Determine the (X, Y) coordinate at the center of the cell enclosing the given text.  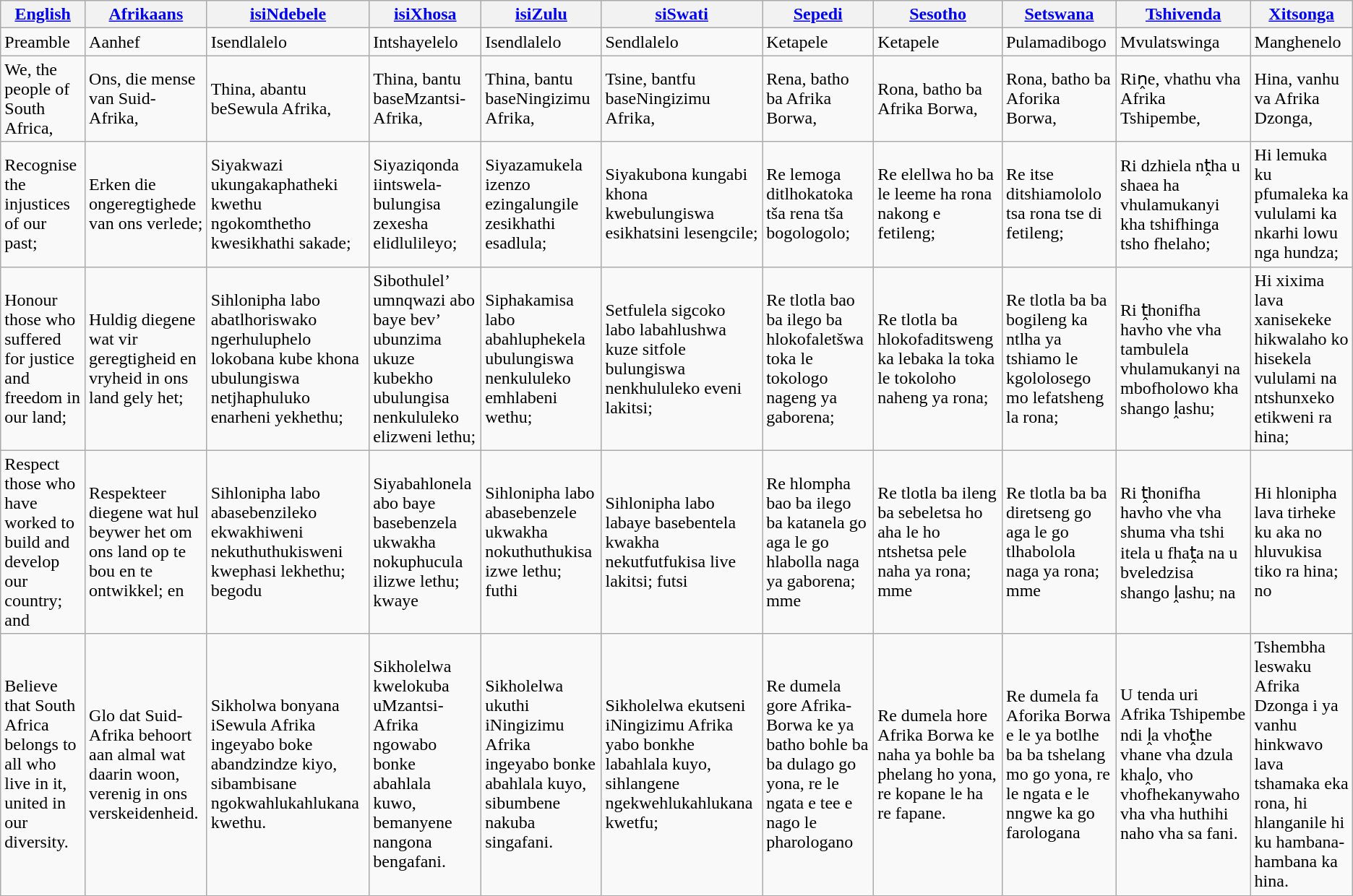
Glo dat Suid-Afrika behoort aan almal wat daarin woon, verenig in ons verskeidenheid. (146, 764)
Tsine, bantfu baseNingizimu Afrika, (682, 98)
Sihlonipha labo abasebenzele ukwakha nokuthuthukisa izwe lethu; futhi (541, 542)
Siyakwazi ukungakaphatheki kwethu ngokomthetho kwesikhathi sakade; (288, 204)
We, the people of South Africa, (43, 98)
Mvulatswinga (1184, 42)
Thina, abantu beSewula Afrika, (288, 98)
Rona, batho ba Afrika Borwa, (938, 98)
siSwati (682, 14)
Re tlotla bao ba ilego ba hlokofaletšwa toka le tokologo nageng ya gaborena; (818, 358)
Ri dzhiela nṱha u shaea ha vhulamukanyi kha tshifhinga tsho fhelaho; (1184, 204)
Re itse ditshiamololo tsa rona tse di fetileng; (1059, 204)
Re dumela gore Afrika-Borwa ke ya batho bohle ba ba dulago go yona, re le ngata e tee e nago le pharologano (818, 764)
Rena, batho ba Afrika Borwa, (818, 98)
Sikholwa bonyana iSewula Afrika ingeyabo boke abandzindze kiyo, sibambisane ngokwahlukahlukana kwethu. (288, 764)
Siyakubona kungabi khona kwebulungiswa esikhatsini lesengcile; (682, 204)
Re tlotla ba ba diretseng go aga le go tlhabolola naga ya rona; mme (1059, 542)
Sibothulel’ umnqwazi abo baye bev’ ubunzima ukuze kubekho ubulungisa nenkululeko elizweni lethu; (425, 358)
Intshayelelo (425, 42)
Sihlonipha labo labaye basebentela kwakha nekutfutfukisa live lakitsi; futsi (682, 542)
Respect those who have worked to build and develop our country; and (43, 542)
Sendlalelo (682, 42)
Hi hlonipha lava tirheke ku aka no hluvukisa tiko ra hina; no (1301, 542)
Sihlonipha labo abasebenzileko ekwakhiweni nekuthuthukisweni kwephasi lekhethu; begodu (288, 542)
Re elellwa ho ba le leeme ha rona nakong e fetileng; (938, 204)
Preamble (43, 42)
Manghenelo (1301, 42)
Thina, bantu baseNingizimu Afrika, (541, 98)
Siyaziqonda iintswela-bulungisa zexesha elidlulileyo; (425, 204)
Ri ṱhonifha havho vhe vha tambulela vhulamukanyi na mbofholowo kha shango ḽashu; (1184, 358)
isiXhosa (425, 14)
Sepedi (818, 14)
Huldig diegene wat vir geregtigheid en vryheid in ons land gely het; (146, 358)
Xitsonga (1301, 14)
Tshembha leswaku Afrika Dzonga i ya vanhu hinkwavo lava tshamaka eka rona, hi hlanganile hi ku hambana-hambana ka hina. (1301, 764)
Hi lemuka ku pfumaleka ka vululami ka nkarhi lowu nga hundza; (1301, 204)
Re tlotla ba ba bogileng ka ntlha ya tshiamo le kgololosego mo lefatsheng la rona; (1059, 358)
Re dumela hore Afrika Borwa ke naha ya bohle ba phelang ho yona, re kopane le ha re fapane. (938, 764)
Re lemoga ditlhokatoka tša rena tša bogologolo; (818, 204)
Ri ṱhonifha havho vhe vha shuma vha tshi itela u fhaṱa na u bveledzisa shango ḽashu; na (1184, 542)
Sikholelwa kwelokuba uMzantsi-Afrika ngowabo bonke abahlala kuwo, bemanyene nangona bengafani. (425, 764)
Siyazamukela izenzo ezingalungile zesikhathi esadlula; (541, 204)
Rona, batho ba Aforika Borwa, (1059, 98)
Respekteer diegene wat hul beywer het om ons land op te bou en te ontwikkel; en (146, 542)
Afrikaans (146, 14)
Setfulela sigcoko labo labahlushwa kuze sitfole bulungiswa nenkhululeko eveni lakitsi; (682, 358)
Re tlotla ba ileng ba sebeletsa ho aha le ho ntshetsa pele naha ya rona; mme (938, 542)
U tenda uri Afrika Tshipembe ndi ḽa vhoṱhe vhane vha dzula khaḽo, vho vhofhekanywaho vha vha huthihi naho vha sa fani. (1184, 764)
Recognise the injustices of our past; (43, 204)
Sihlonipha labo abatlhoriswako ngerhuluphelo lokobana kube khona ubulungiswa netjhaphuluko enarheni yekhethu; (288, 358)
Pulamadibogo (1059, 42)
Siphakamisa labo abahluphekela ubulungiswa nenkululeko emhlabeni wethu; (541, 358)
Honour those who suffered for justice and freedom in our land; (43, 358)
Tshivenda (1184, 14)
Re hlompha bao ba ilego ba katanela go aga le go hlabolla naga ya gaborena; mme (818, 542)
Thina, bantu baseMzantsi-Afrika, (425, 98)
Siyabahlonela abo baye basebenzela ukwakha nokuphucula ilizwe lethu; kwaye (425, 542)
Sesotho (938, 14)
Setswana (1059, 14)
Hina, vanhu va Afrika Dzonga, (1301, 98)
Believe that South Africa belongs to all who live in it, united in our diversity. (43, 764)
Erken die ongeregtighede van ons verlede; (146, 204)
Ons, die mense van Suid-Afrika, (146, 98)
Sikholelwa ukuthi iNingizimu Afrika ingeyabo bonke abahlala kuyo, sibumbene nakuba singafani. (541, 764)
Re dumela fa Aforika Borwa e le ya botlhe ba ba tshelang mo go yona, re le ngata e le nngwe ka go farologana (1059, 764)
Sikholelwa ekutseni iNingizimu Afrika yabo bonkhe labahlala kuyo, sihlangene ngekwehlukahlukana kwetfu; (682, 764)
Riṋe, vhathu vha Afrika Tshipembe, (1184, 98)
isiNdebele (288, 14)
Hi xixima lava xanisekeke hikwalaho ko hisekela vululami na ntshunxeko etikweni ra hina; (1301, 358)
isiZulu (541, 14)
Aanhef (146, 42)
Re tlotla ba hlokofaditsweng ka lebaka la toka le tokoloho naheng ya rona; (938, 358)
English (43, 14)
